Extract the [X, Y] coordinate from the center of the cell holding the provided text.  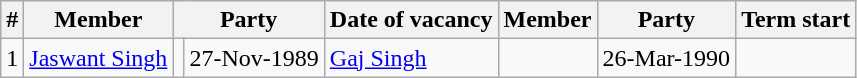
27-Nov-1989 [254, 58]
Term start [796, 20]
1 [12, 58]
Date of vacancy [411, 20]
26-Mar-1990 [666, 58]
Jaswant Singh [98, 58]
Gaj Singh [411, 58]
# [12, 20]
